For the text-containing cell, return its midpoint in (x, y) coordinate format. 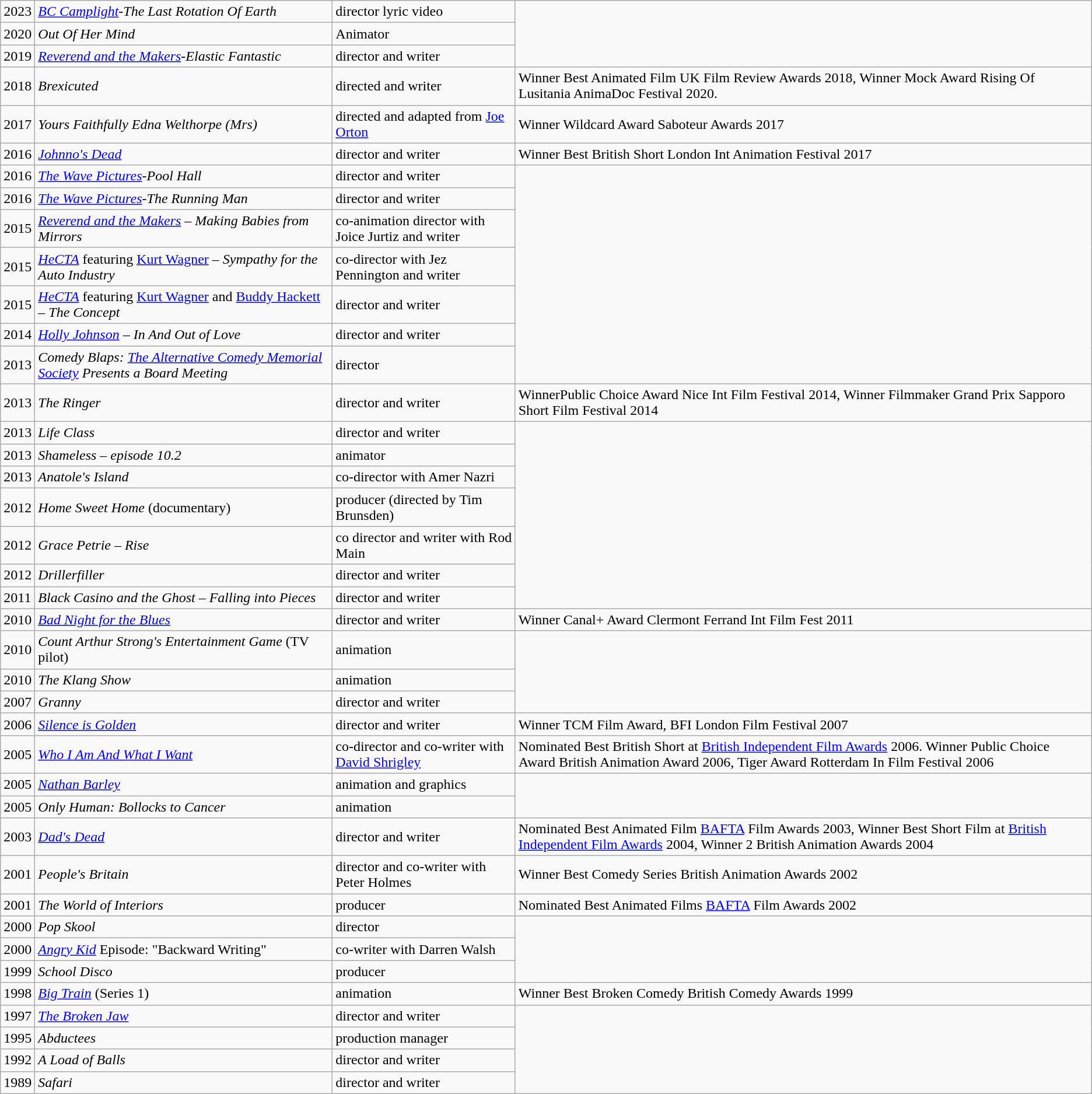
Reverend and the Makers-Elastic Fantastic (184, 56)
Shameless – episode 10.2 (184, 455)
producer (directed by Tim Brunsden) (423, 508)
The Klang Show (184, 680)
Out Of Her Mind (184, 34)
director and co-writer with Peter Holmes (423, 875)
The Broken Jaw (184, 1016)
Dad's Dead (184, 837)
Abductees (184, 1038)
Comedy Blaps: The Alternative Comedy Memorial Society Presents a Board Meeting (184, 364)
Granny (184, 702)
Silence is Golden (184, 724)
co-director with Amer Nazri (423, 477)
animation and graphics (423, 784)
1999 (17, 971)
1997 (17, 1016)
directed and adapted from Joe Orton (423, 124)
The Ringer (184, 403)
2006 (17, 724)
Johnno's Dead (184, 154)
Yours Faithfully Edna Welthorpe (Mrs) (184, 124)
2018 (17, 86)
co director and writer with Rod Main (423, 545)
co-director and co-writer with David Shrigley (423, 754)
animator (423, 455)
1998 (17, 994)
BC Camplight-The Last Rotation Of Earth (184, 12)
1992 (17, 1060)
Holly Johnson – In And Out of Love (184, 334)
The Wave Pictures-Pool Hall (184, 176)
Winner Best Animated Film UK Film Review Awards 2018, Winner Mock Award Rising Of Lusitania AnimaDoc Festival 2020. (803, 86)
Nominated Best Animated Films BAFTA Film Awards 2002 (803, 905)
Winner Best British Short London Int Animation Festival 2017 (803, 154)
Who I Am And What I Want (184, 754)
2007 (17, 702)
2003 (17, 837)
Bad Night for the Blues (184, 620)
Brexicuted (184, 86)
Safari (184, 1082)
HeCTA featuring Kurt Wagner – Sympathy for the Auto Industry (184, 266)
Only Human: Bollocks to Cancer (184, 807)
Drillerfiller (184, 575)
Winner Best Broken Comedy British Comedy Awards 1999 (803, 994)
2019 (17, 56)
Winner Canal+ Award Clermont Ferrand Int Film Fest 2011 (803, 620)
co-director with Jez Pennington and writer (423, 266)
production manager (423, 1038)
Count Arthur Strong's Entertainment Game (TV pilot) (184, 650)
A Load of Balls (184, 1060)
HeCTA featuring Kurt Wagner and Buddy Hackett – The Concept (184, 305)
The World of Interiors (184, 905)
Grace Petrie – Rise (184, 545)
Pop Skool (184, 927)
1995 (17, 1038)
directed and writer (423, 86)
2014 (17, 334)
School Disco (184, 971)
Winner TCM Film Award, BFI London Film Festival 2007 (803, 724)
director lyric video (423, 12)
Winner Wildcard Award Saboteur Awards 2017 (803, 124)
People's Britain (184, 875)
Reverend and the Makers – Making Babies from Mirrors (184, 229)
Big Train (Series 1) (184, 994)
The Wave Pictures-The Running Man (184, 198)
2017 (17, 124)
2011 (17, 597)
Nathan Barley (184, 784)
Winner Best Comedy Series British Animation Awards 2002 (803, 875)
co-writer with Darren Walsh (423, 949)
Black Casino and the Ghost – Falling into Pieces (184, 597)
Angry Kid Episode: "Backward Writing" (184, 949)
WinnerPublic Choice Award Nice Int Film Festival 2014, Winner Filmmaker Grand Prix Sapporo Short Film Festival 2014 (803, 403)
Anatole's Island (184, 477)
1989 (17, 1082)
Home Sweet Home (documentary) (184, 508)
Animator (423, 34)
co-animation director with Joice Jurtiz and writer (423, 229)
2023 (17, 12)
2020 (17, 34)
Life Class (184, 433)
